For the text-containing cell, return its midpoint in [x, y] coordinate format. 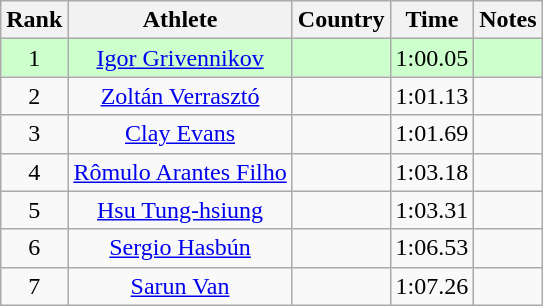
1:07.26 [432, 286]
3 [34, 134]
Clay Evans [180, 134]
Country [341, 20]
Zoltán Verrasztó [180, 96]
1:03.18 [432, 172]
1:03.31 [432, 210]
1:06.53 [432, 248]
1 [34, 58]
2 [34, 96]
1:01.13 [432, 96]
1:00.05 [432, 58]
Igor Grivennikov [180, 58]
4 [34, 172]
Sergio Hasbún [180, 248]
1:01.69 [432, 134]
Hsu Tung-hsiung [180, 210]
6 [34, 248]
Rank [34, 20]
Time [432, 20]
Sarun Van [180, 286]
Notes [508, 20]
5 [34, 210]
Rômulo Arantes Filho [180, 172]
Athlete [180, 20]
7 [34, 286]
